Find where the given text appears and provide that cell's center as (X, Y) coordinate. 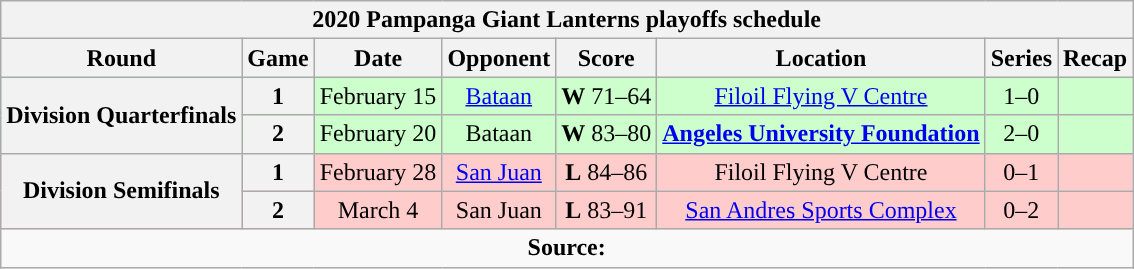
Opponent (499, 58)
0–2 (1021, 210)
February 28 (378, 172)
Game (278, 58)
Round (122, 58)
Source: (567, 248)
0–1 (1021, 172)
2020 Pampanga Giant Lanterns playoffs schedule (567, 20)
March 4 (378, 210)
Angeles University Foundation (821, 134)
Location (821, 58)
L 83–91 (606, 210)
Division Quarterfinals (122, 115)
L 84–86 (606, 172)
W 83–80 (606, 134)
Series (1021, 58)
February 20 (378, 134)
1–0 (1021, 96)
2–0 (1021, 134)
Score (606, 58)
San Andres Sports Complex (821, 210)
Date (378, 58)
W 71–64 (606, 96)
Recap (1096, 58)
February 15 (378, 96)
Division Semifinals (122, 191)
